From the cell containing the given text, extract its center point as (x, y) coordinate. 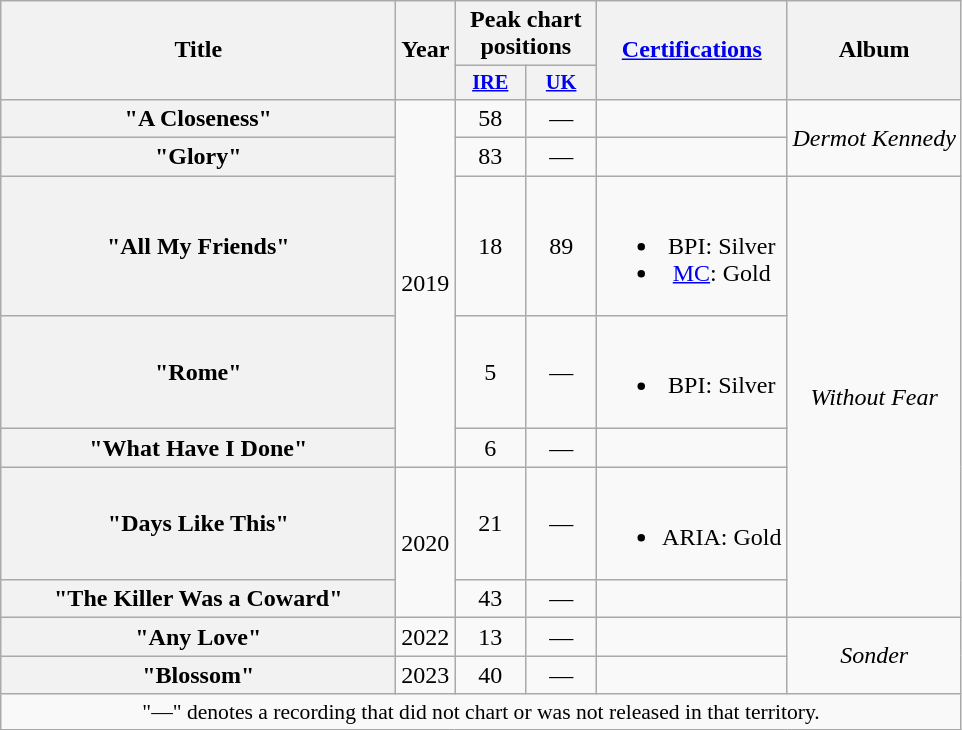
"A Closeness" (198, 118)
13 (490, 637)
18 (490, 246)
BPI: SilverMC: Gold (692, 246)
89 (562, 246)
Peak chart positions (526, 34)
Title (198, 50)
UK (562, 83)
Dermot Kennedy (874, 137)
"Glory" (198, 157)
"All My Friends" (198, 246)
Album (874, 50)
58 (490, 118)
"The Killer Was a Coward" (198, 599)
2022 (426, 637)
2019 (426, 282)
6 (490, 448)
"Rome" (198, 372)
"What Have I Done" (198, 448)
2020 (426, 542)
43 (490, 599)
Without Fear (874, 397)
Year (426, 50)
"Days Like This" (198, 524)
5 (490, 372)
"Blossom" (198, 675)
IRE (490, 83)
2023 (426, 675)
BPI: Silver (692, 372)
"—" denotes a recording that did not chart or was not released in that territory. (482, 712)
Sonder (874, 656)
Certifications (692, 50)
ARIA: Gold (692, 524)
83 (490, 157)
40 (490, 675)
21 (490, 524)
"Any Love" (198, 637)
